Return the (x, y) coordinate for the center point of the cell that contains the specified text.  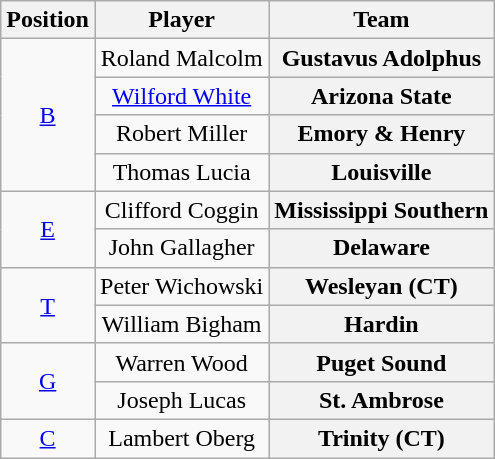
T (48, 305)
Wilford White (181, 96)
Delaware (382, 248)
John Gallagher (181, 248)
B (48, 115)
Puget Sound (382, 362)
Mississippi Southern (382, 210)
Arizona State (382, 96)
Lambert Oberg (181, 438)
Wesleyan (CT) (382, 286)
Joseph Lucas (181, 400)
Roland Malcolm (181, 58)
St. Ambrose (382, 400)
Robert Miller (181, 134)
Louisville (382, 172)
Thomas Lucia (181, 172)
Warren Wood (181, 362)
Peter Wichowski (181, 286)
Trinity (CT) (382, 438)
Emory & Henry (382, 134)
G (48, 381)
Hardin (382, 324)
Clifford Coggin (181, 210)
Gustavus Adolphus (382, 58)
Player (181, 20)
Position (48, 20)
C (48, 438)
Team (382, 20)
E (48, 229)
William Bigham (181, 324)
